Output the [x, y] coordinate of the center of the cell containing the given text.  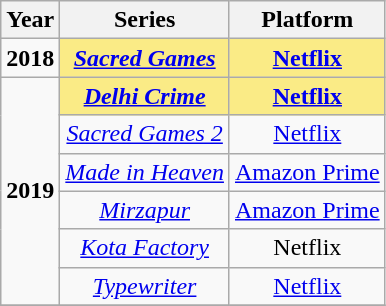
Sacred Games 2 [145, 134]
Platform [307, 20]
Kota Factory [145, 248]
Made in Heaven [145, 172]
Series [145, 20]
2019 [30, 191]
Typewriter [145, 286]
Delhi Crime [145, 96]
2018 [30, 58]
Sacred Games [145, 58]
Mirzapur [145, 210]
Year [30, 20]
